Identify which cell holds the provided text, then report its [x, y] central coordinate. 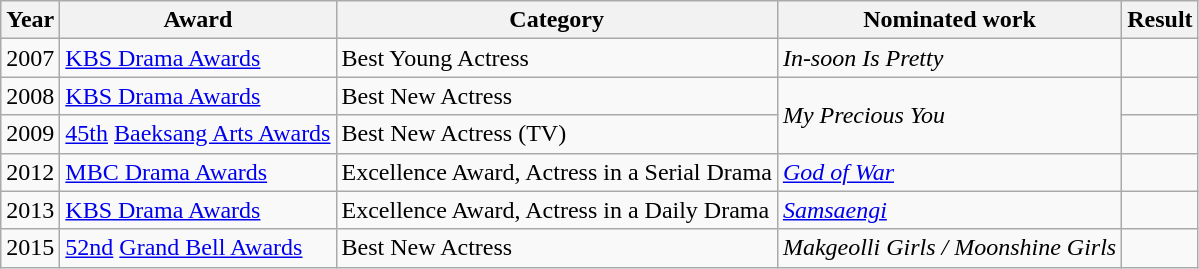
MBC Drama Awards [198, 172]
In-soon Is Pretty [949, 58]
2013 [30, 210]
Year [30, 20]
2007 [30, 58]
Samsaengi [949, 210]
Nominated work [949, 20]
52nd Grand Bell Awards [198, 248]
2012 [30, 172]
Excellence Award, Actress in a Serial Drama [556, 172]
45th Baeksang Arts Awards [198, 134]
Makgeolli Girls / Moonshine Girls [949, 248]
2015 [30, 248]
2009 [30, 134]
2008 [30, 96]
Category [556, 20]
Excellence Award, Actress in a Daily Drama [556, 210]
Best Young Actress [556, 58]
God of War [949, 172]
Best New Actress (TV) [556, 134]
My Precious You [949, 115]
Award [198, 20]
Result [1160, 20]
